Scan for the cell matching the given text and deliver its (X, Y) coordinate at center. 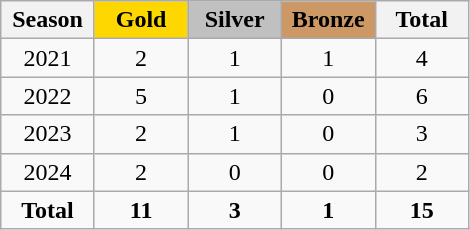
2022 (48, 96)
15 (422, 210)
4 (422, 58)
2023 (48, 134)
Bronze (328, 20)
Season (48, 20)
Gold (141, 20)
Silver (235, 20)
6 (422, 96)
2021 (48, 58)
5 (141, 96)
11 (141, 210)
2024 (48, 172)
